Detect which cell encompasses the target text, then output its (X, Y) center coordinate. 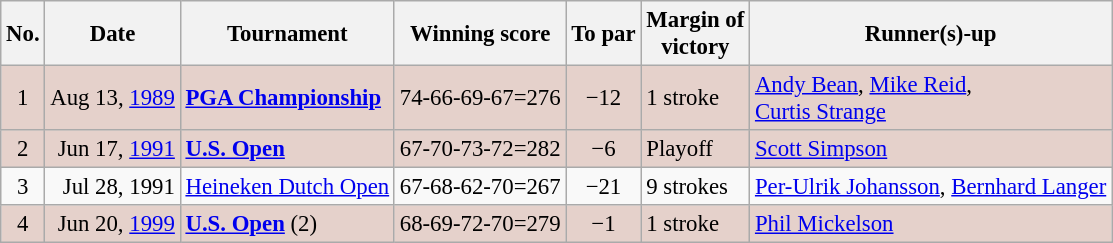
Margin ofvictory (696, 34)
Date (112, 34)
4 (23, 224)
PGA Championship (287, 98)
Tournament (287, 34)
Andy Bean, Mike Reid, Curtis Strange (931, 98)
U.S. Open (287, 149)
Runner(s)-up (931, 34)
68-69-72-70=279 (480, 224)
−6 (604, 149)
Aug 13, 1989 (112, 98)
74-66-69-67=276 (480, 98)
Heineken Dutch Open (287, 187)
−1 (604, 224)
67-70-73-72=282 (480, 149)
Per-Ulrik Johansson, Bernhard Langer (931, 187)
2 (23, 149)
Scott Simpson (931, 149)
−12 (604, 98)
9 strokes (696, 187)
U.S. Open (2) (287, 224)
Phil Mickelson (931, 224)
Jun 20, 1999 (112, 224)
Jul 28, 1991 (112, 187)
1 (23, 98)
No. (23, 34)
Playoff (696, 149)
To par (604, 34)
Winning score (480, 34)
67-68-62-70=267 (480, 187)
3 (23, 187)
Jun 17, 1991 (112, 149)
−21 (604, 187)
